Extract the (x, y) coordinate from the center of the cell holding the provided text.  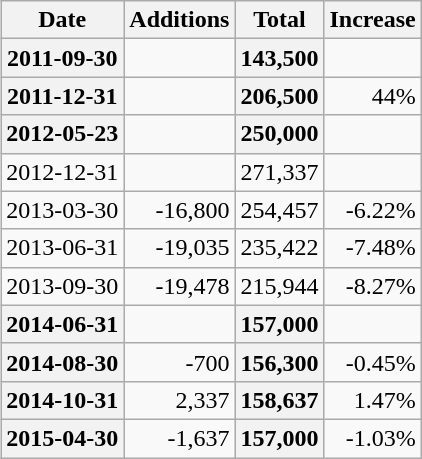
Date (62, 20)
-700 (180, 362)
2014-08-30 (62, 362)
2011-09-30 (62, 58)
2014-10-31 (62, 400)
-0.45% (372, 362)
206,500 (280, 96)
Increase (372, 20)
Total (280, 20)
-8.27% (372, 286)
1.47% (372, 400)
215,944 (280, 286)
2013-03-30 (62, 210)
-19,478 (180, 286)
254,457 (280, 210)
2012-12-31 (62, 172)
2013-06-31 (62, 248)
2014-06-31 (62, 324)
-1,637 (180, 438)
-1.03% (372, 438)
143,500 (280, 58)
2013-09-30 (62, 286)
-6.22% (372, 210)
158,637 (280, 400)
271,337 (280, 172)
44% (372, 96)
-16,800 (180, 210)
2012-05-23 (62, 134)
235,422 (280, 248)
2015-04-30 (62, 438)
250,000 (280, 134)
156,300 (280, 362)
-7.48% (372, 248)
2,337 (180, 400)
-19,035 (180, 248)
2011-12-31 (62, 96)
Additions (180, 20)
